Search for the cell housing the specified text and yield its [X, Y] center coordinate. 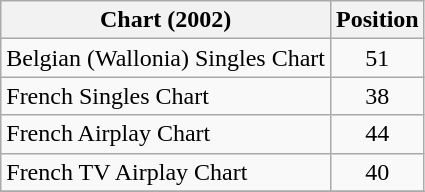
French TV Airplay Chart [166, 172]
French Singles Chart [166, 96]
Chart (2002) [166, 20]
40 [377, 172]
French Airplay Chart [166, 134]
Position [377, 20]
44 [377, 134]
38 [377, 96]
51 [377, 58]
Belgian (Wallonia) Singles Chart [166, 58]
